Find where the given text appears and provide that cell's center as [x, y] coordinate. 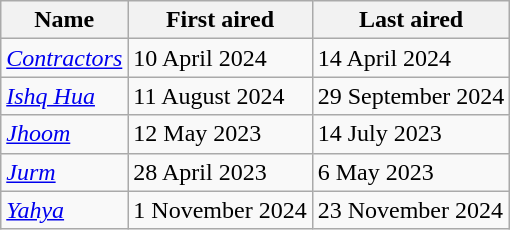
29 September 2024 [411, 96]
23 November 2024 [411, 210]
28 April 2023 [220, 172]
Ishq Hua [64, 96]
Jurm [64, 172]
Yahya [64, 210]
First aired [220, 20]
1 November 2024 [220, 210]
14 July 2023 [411, 134]
11 August 2024 [220, 96]
12 May 2023 [220, 134]
Last aired [411, 20]
Contractors [64, 58]
14 April 2024 [411, 58]
Name [64, 20]
6 May 2023 [411, 172]
Jhoom [64, 134]
10 April 2024 [220, 58]
